Capture the cell that displays the provided text and extract its [x, y] central coordinate. 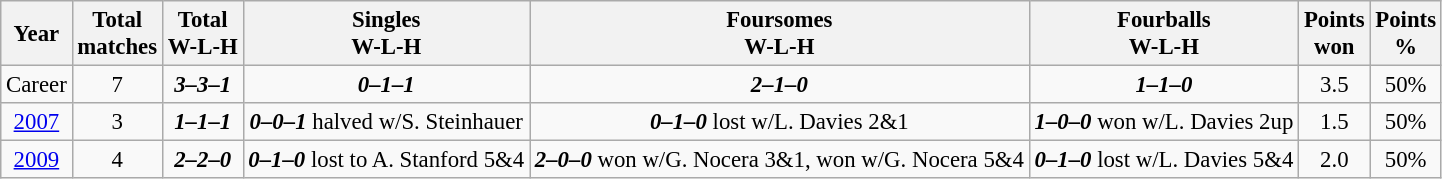
3.5 [1334, 85]
Points% [1406, 34]
SinglesW-L-H [386, 34]
Pointswon [1334, 34]
0–1–0 lost w/L. Davies 5&4 [1164, 160]
Year [36, 34]
TotalW-L-H [202, 34]
2007 [36, 122]
0–0–1 halved w/S. Steinhauer [386, 122]
0–1–0 lost to A. Stanford 5&4 [386, 160]
FoursomesW-L-H [780, 34]
3–3–1 [202, 85]
0–1–0 lost w/L. Davies 2&1 [780, 122]
2009 [36, 160]
7 [117, 85]
3 [117, 122]
FourballsW-L-H [1164, 34]
Career [36, 85]
2.0 [1334, 160]
2–1–0 [780, 85]
1.5 [1334, 122]
1–1–1 [202, 122]
1–0–0 won w/L. Davies 2up [1164, 122]
2–0–0 won w/G. Nocera 3&1, won w/G. Nocera 5&4 [780, 160]
1–1–0 [1164, 85]
Totalmatches [117, 34]
2–2–0 [202, 160]
0–1–1 [386, 85]
4 [117, 160]
